From the cell containing the given text, extract its center point as (X, Y) coordinate. 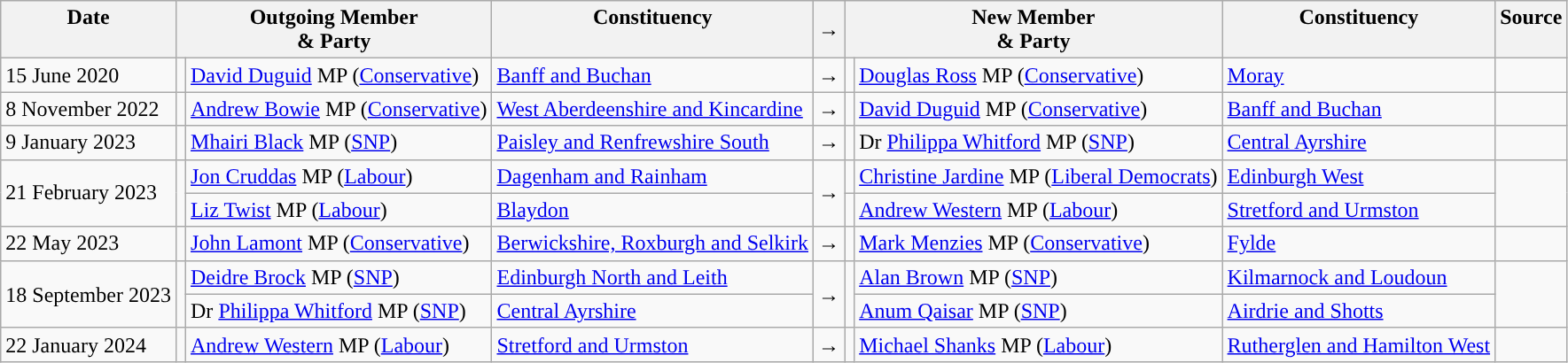
9 January 2023 (89, 143)
Fylde (1359, 243)
Rutherglen and Hamilton West (1359, 344)
15 June 2020 (89, 75)
Source (1532, 30)
Anum Qaisar MP (SNP) (1039, 311)
West Aberdeenshire and Kincardine (652, 109)
21 February 2023 (89, 193)
Alan Brown MP (SNP) (1039, 277)
22 May 2023 (89, 243)
Berwickshire, Roxburgh and Selkirk (652, 243)
Moray (1359, 75)
New Member& Party (1034, 30)
Christine Jardine MP (Liberal Democrats) (1039, 176)
Outgoing Member& Party (333, 30)
Douglas Ross MP (Conservative) (1039, 75)
Kilmarnock and Loudoun (1359, 277)
8 November 2022 (89, 109)
Edinburgh West (1359, 176)
Mhairi Black MP (SNP) (339, 143)
Mark Menzies MP (Conservative) (1039, 243)
Deidre Brock MP (SNP) (339, 277)
Andrew Bowie MP (Conservative) (339, 109)
John Lamont MP (Conservative) (339, 243)
Edinburgh North and Leith (652, 277)
Paisley and Renfrewshire South (652, 143)
Jon Cruddas MP (Labour) (339, 176)
Michael Shanks MP (Labour) (1039, 344)
Liz Twist MP (Labour) (339, 210)
Date (89, 30)
Airdrie and Shotts (1359, 311)
22 January 2024 (89, 344)
Blaydon (652, 210)
Dagenham and Rainham (652, 176)
18 September 2023 (89, 294)
